Extract the [x, y] coordinate from the center of the cell holding the provided text.  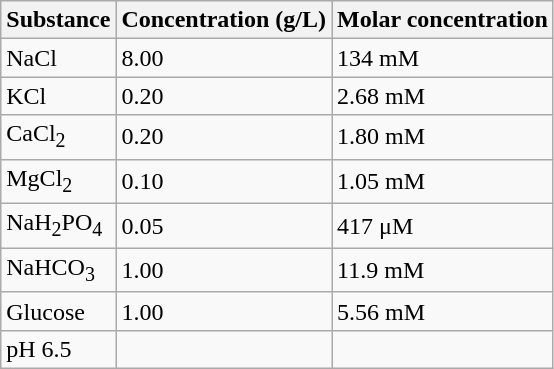
417 μM [443, 226]
134 mM [443, 58]
Molar concentration [443, 20]
CaCl2 [58, 137]
MgCl2 [58, 181]
0.10 [224, 181]
0.05 [224, 226]
KCl [58, 96]
11.9 mM [443, 270]
pH 6.5 [58, 349]
Concentration (g/L) [224, 20]
1.05 mM [443, 181]
Glucose [58, 311]
NaH2PO4 [58, 226]
NaCl [58, 58]
8.00 [224, 58]
1.80 mM [443, 137]
Substance [58, 20]
2.68 mM [443, 96]
NaHCO3 [58, 270]
5.56 mM [443, 311]
